Scan for the cell matching the given text and deliver its [x, y] coordinate at center. 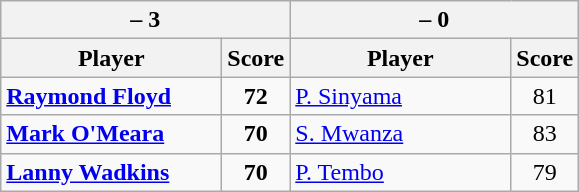
– 0 [434, 20]
S. Mwanza [400, 134]
– 3 [146, 20]
P. Tembo [400, 172]
Mark O'Meara [112, 134]
P. Sinyama [400, 96]
Lanny Wadkins [112, 172]
83 [545, 134]
72 [256, 96]
81 [545, 96]
79 [545, 172]
Raymond Floyd [112, 96]
